Return [x, y] of the center of cell containing provided text 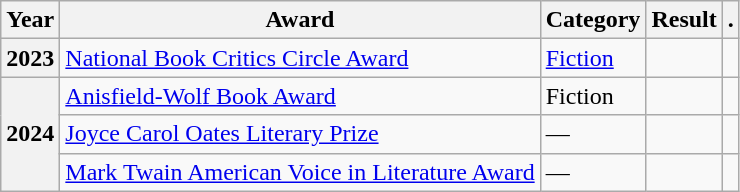
2024 [30, 134]
Category [593, 20]
National Book Critics Circle Award [300, 58]
Joyce Carol Oates Literary Prize [300, 134]
Anisfield-Wolf Book Award [300, 96]
Award [300, 20]
2023 [30, 58]
. [730, 20]
Mark Twain American Voice in Literature Award [300, 172]
Result [684, 20]
Year [30, 20]
